Scan for the cell matching the given text and deliver its [X, Y] coordinate at center. 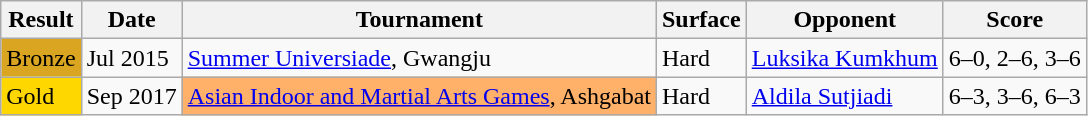
Opponent [844, 20]
6–0, 2–6, 3–6 [1014, 58]
Date [132, 20]
Result [41, 20]
Jul 2015 [132, 58]
Gold [41, 96]
Tournament [419, 20]
Summer Universiade, Gwangju [419, 58]
6–3, 3–6, 6–3 [1014, 96]
Sep 2017 [132, 96]
Bronze [41, 58]
Score [1014, 20]
Luksika Kumkhum [844, 58]
Asian Indoor and Martial Arts Games, Ashgabat [419, 96]
Aldila Sutjiadi [844, 96]
Surface [701, 20]
